Output the [X, Y] coordinate of the center of the cell containing the given text.  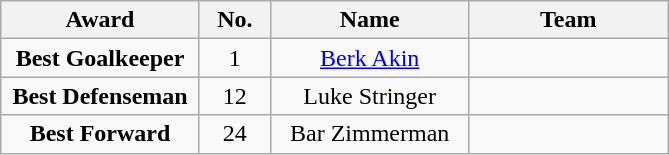
No. [234, 20]
Award [100, 20]
1 [234, 58]
Luke Stringer [370, 96]
Best Goalkeeper [100, 58]
24 [234, 134]
12 [234, 96]
Berk Akin [370, 58]
Team [568, 20]
Best Defenseman [100, 96]
Best Forward [100, 134]
Bar Zimmerman [370, 134]
Name [370, 20]
